Output the (X, Y) coordinate of the center of the cell containing the given text.  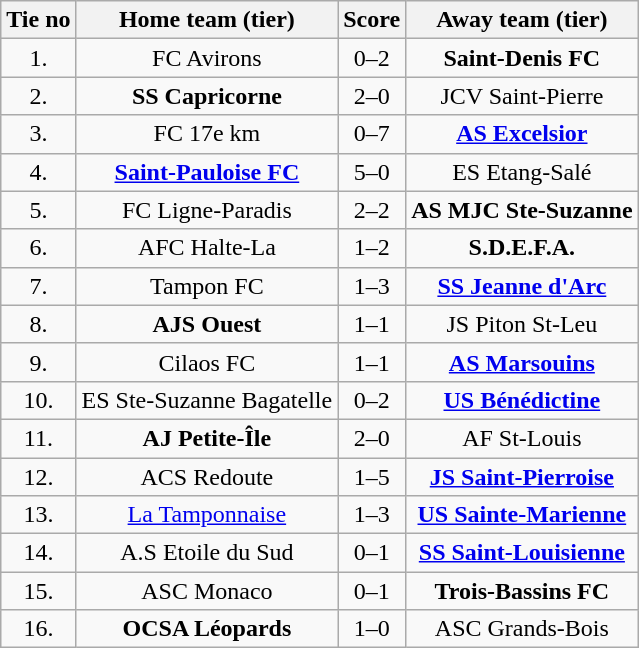
Saint-Pauloise FC (207, 172)
Home team (tier) (207, 20)
US Bénédictine (522, 400)
A.S Etoile du Sud (207, 553)
AS MJC Ste-Suzanne (522, 210)
Cilaos FC (207, 362)
11. (38, 438)
ES Etang-Salé (522, 172)
ES Ste-Suzanne Bagatelle (207, 400)
JCV Saint-Pierre (522, 96)
1–0 (372, 629)
14. (38, 553)
15. (38, 591)
ACS Redoute (207, 477)
6. (38, 248)
FC Ligne-Paradis (207, 210)
SS Capricorne (207, 96)
Tie no (38, 20)
AS Marsouins (522, 362)
OCSA Léopards (207, 629)
Saint-Denis FC (522, 58)
ASC Grands-Bois (522, 629)
5–0 (372, 172)
AJS Ouest (207, 324)
2–2 (372, 210)
1–5 (372, 477)
1–2 (372, 248)
S.D.E.F.A. (522, 248)
AJ Petite-Île (207, 438)
La Tamponnaise (207, 515)
Trois-Bassins FC (522, 591)
8. (38, 324)
1. (38, 58)
5. (38, 210)
4. (38, 172)
Score (372, 20)
JS Piton St-Leu (522, 324)
JS Saint-Pierroise (522, 477)
ASC Monaco (207, 591)
16. (38, 629)
FC 17e km (207, 134)
SS Saint-Louisienne (522, 553)
AF St-Louis (522, 438)
7. (38, 286)
9. (38, 362)
FC Avirons (207, 58)
3. (38, 134)
0–7 (372, 134)
12. (38, 477)
AFC Halte-La (207, 248)
13. (38, 515)
US Sainte-Marienne (522, 515)
2. (38, 96)
10. (38, 400)
Tampon FC (207, 286)
Away team (tier) (522, 20)
AS Excelsior (522, 134)
SS Jeanne d'Arc (522, 286)
